For the text-containing cell, return its midpoint in (X, Y) coordinate format. 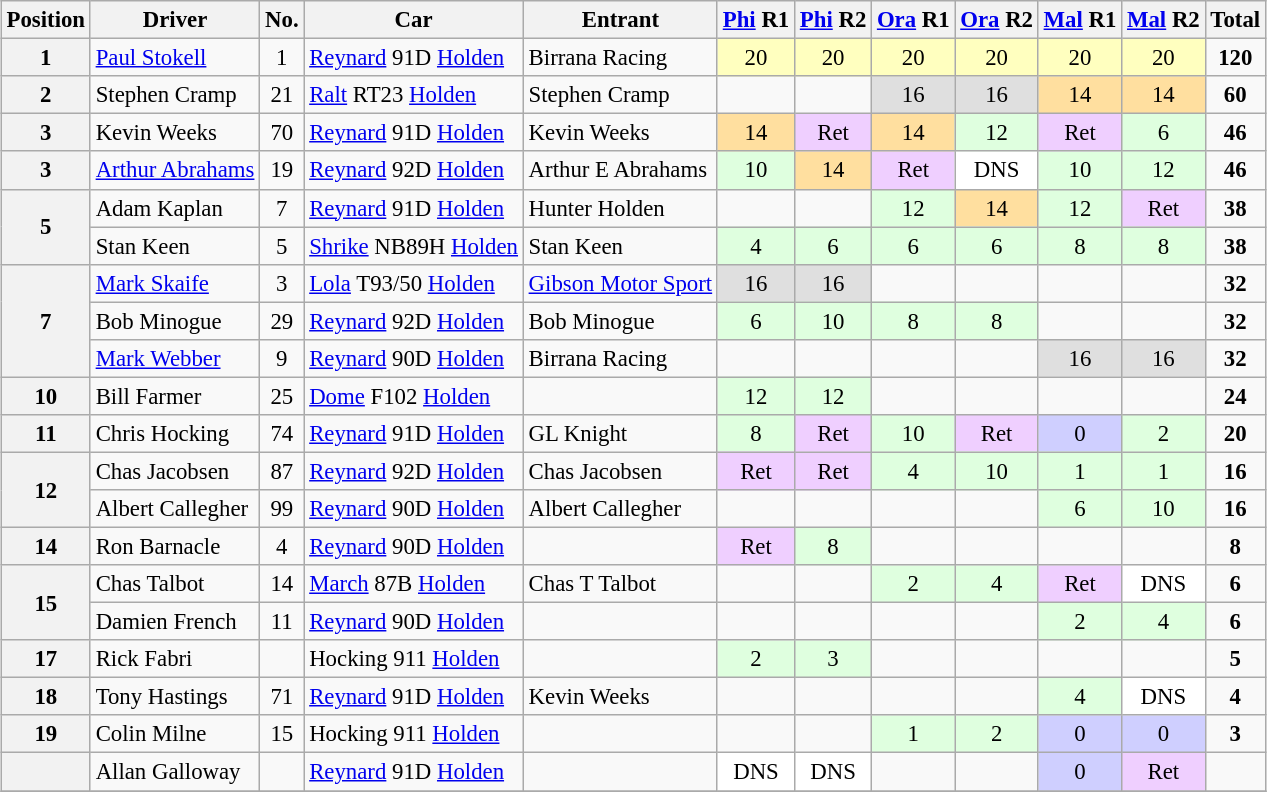
29 (282, 321)
Gibson Motor Sport (620, 283)
120 (1235, 58)
87 (282, 471)
Lola T93/50 Holden (414, 283)
Driver (174, 20)
70 (282, 133)
Adam Kaplan (174, 208)
Arthur Abrahams (174, 170)
Allan Galloway (174, 772)
Phi R1 (756, 20)
Ron Barnacle (174, 546)
March 87B Holden (414, 584)
Rick Fabri (174, 659)
GL Knight (620, 434)
74 (282, 434)
24 (1235, 396)
Bill Farmer (174, 396)
Chris Hocking (174, 434)
Total (1235, 20)
Dome F102 Holden (414, 396)
21 (282, 95)
Mark Webber (174, 358)
Shrike NB89H Holden (414, 246)
18 (46, 697)
Mal R2 (1164, 20)
Chas Talbot (174, 584)
Phi R2 (834, 20)
Arthur E Abrahams (620, 170)
Car (414, 20)
Mark Skaife (174, 283)
Ralt RT23 Holden (414, 95)
No. (282, 20)
Ora R2 (996, 20)
60 (1235, 95)
9 (282, 358)
Entrant (620, 20)
Damien French (174, 622)
Position (46, 20)
Colin Milne (174, 734)
Tony Hastings (174, 697)
Chas T Talbot (620, 584)
71 (282, 697)
17 (46, 659)
Ora R1 (914, 20)
25 (282, 396)
Mal R1 (1080, 20)
99 (282, 509)
Hunter Holden (620, 208)
Paul Stokell (174, 58)
